Extract the [X, Y] coordinate from the center of the cell holding the provided text.  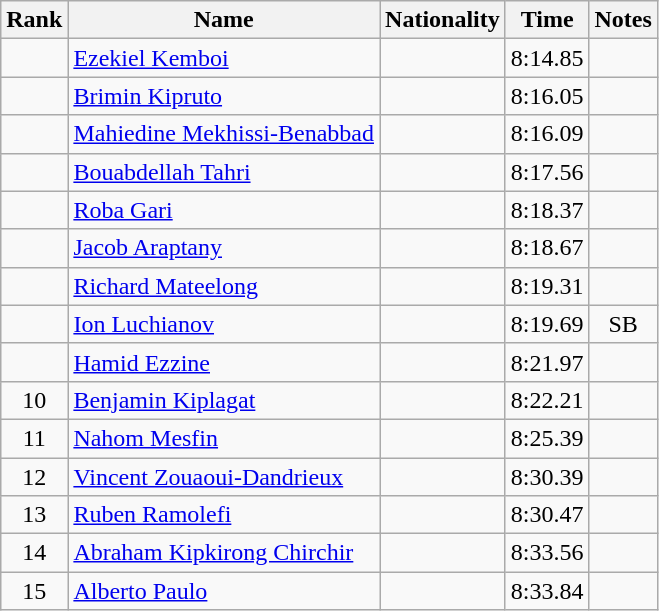
Hamid Ezzine [224, 362]
8:17.56 [547, 172]
Ezekiel Kemboi [224, 58]
Ruben Ramolefi [224, 515]
Notes [623, 20]
Benjamin Kiplagat [224, 400]
8:19.69 [547, 324]
8:30.47 [547, 515]
8:33.56 [547, 553]
8:22.21 [547, 400]
Time [547, 20]
Nationality [443, 20]
Roba Gari [224, 210]
11 [34, 438]
8:14.85 [547, 58]
8:18.37 [547, 210]
8:19.31 [547, 286]
Vincent Zouaoui-Dandrieux [224, 477]
8:33.84 [547, 591]
8:18.67 [547, 248]
Jacob Araptany [224, 248]
Mahiedine Mekhissi-Benabbad [224, 134]
12 [34, 477]
Alberto Paulo [224, 591]
Rank [34, 20]
10 [34, 400]
14 [34, 553]
Bouabdellah Tahri [224, 172]
15 [34, 591]
13 [34, 515]
Brimin Kipruto [224, 96]
Ion Luchianov [224, 324]
8:30.39 [547, 477]
8:21.97 [547, 362]
SB [623, 324]
Richard Mateelong [224, 286]
8:25.39 [547, 438]
Abraham Kipkirong Chirchir [224, 553]
Name [224, 20]
Nahom Mesfin [224, 438]
8:16.09 [547, 134]
8:16.05 [547, 96]
